Identify which cell holds the provided text, then report its (x, y) central coordinate. 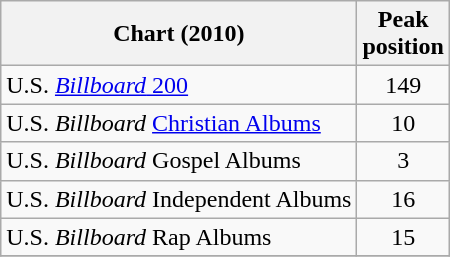
U.S. Billboard Christian Albums (179, 123)
10 (403, 123)
Chart (2010) (179, 34)
U.S. Billboard 200 (179, 85)
149 (403, 85)
U.S. Billboard Independent Albums (179, 199)
Peakposition (403, 34)
U.S. Billboard Rap Albums (179, 237)
U.S. Billboard Gospel Albums (179, 161)
15 (403, 237)
3 (403, 161)
16 (403, 199)
